Scan for the cell matching the given text and deliver its (x, y) coordinate at center. 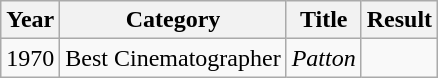
1970 (30, 58)
Patton (324, 58)
Result (399, 20)
Category (173, 20)
Year (30, 20)
Title (324, 20)
Best Cinematographer (173, 58)
